Scan for the cell matching the given text and deliver its (X, Y) coordinate at center. 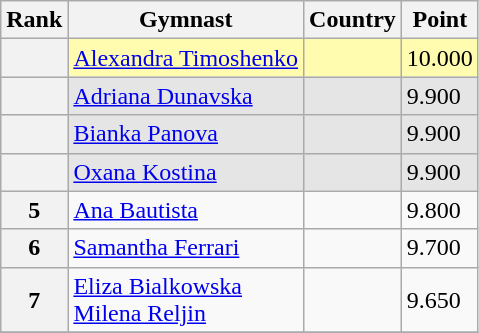
Oxana Kostina (186, 172)
9.650 (440, 300)
Gymnast (186, 20)
Eliza BialkowskaMilena Reljin (186, 300)
9.700 (440, 248)
Point (440, 20)
5 (34, 210)
Ana Bautista (186, 210)
Adriana Dunavska (186, 96)
Samantha Ferrari (186, 248)
Alexandra Timoshenko (186, 58)
6 (34, 248)
7 (34, 300)
9.800 (440, 210)
Country (353, 20)
Bianka Panova (186, 134)
Rank (34, 20)
10.000 (440, 58)
